Capture the cell that displays the provided text and extract its [X, Y] central coordinate. 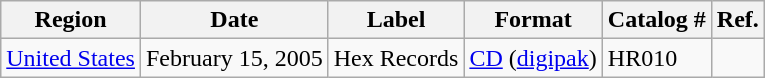
Label [396, 20]
Catalog # [656, 20]
February 15, 2005 [234, 58]
Region [71, 20]
Format [533, 20]
HR010 [656, 58]
Date [234, 20]
CD (digipak) [533, 58]
Ref. [738, 20]
United States [71, 58]
Hex Records [396, 58]
